Return the [X, Y] coordinate for the center point of the cell that contains the specified text.  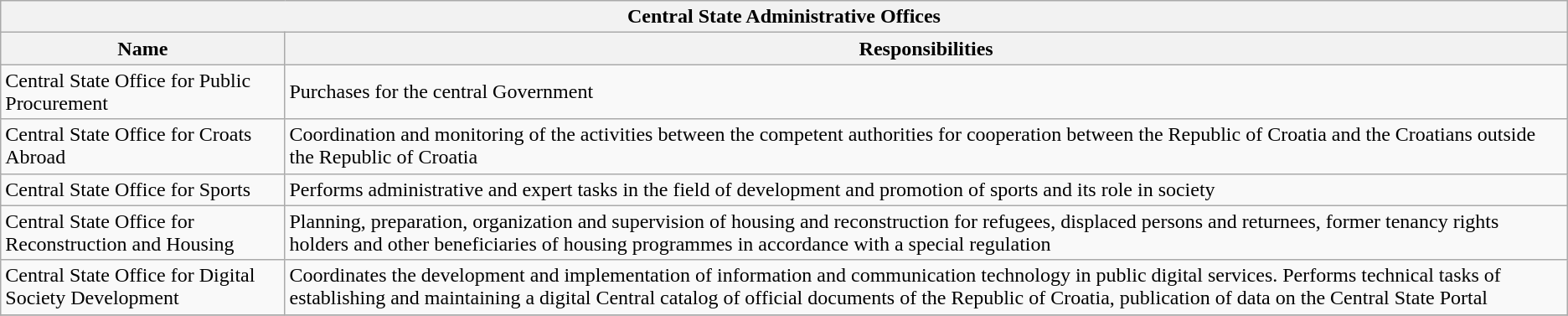
Central State Office for Public Procurement [142, 92]
Central State Office for Reconstruction and Housing [142, 233]
Purchases for the central Government [926, 92]
Central State Office for Digital Society Development [142, 287]
Name [142, 49]
Central State Office for Croats Abroad [142, 146]
Central State Administrative Offices [784, 17]
Responsibilities [926, 49]
Central State Office for Sports [142, 189]
Performs administrative and expert tasks in the field of development and promotion of sports and its role in society [926, 189]
